Identify which cell holds the provided text, then report its [x, y] central coordinate. 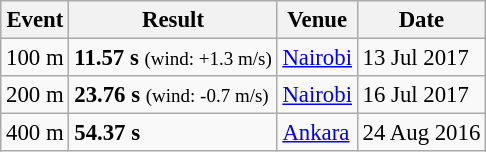
200 m [35, 95]
54.37 s [173, 133]
13 Jul 2017 [421, 58]
23.76 s (wind: -0.7 m/s) [173, 95]
Venue [317, 20]
Event [35, 20]
Date [421, 20]
11.57 s (wind: +1.3 m/s) [173, 58]
24 Aug 2016 [421, 133]
Result [173, 20]
100 m [35, 58]
Ankara [317, 133]
16 Jul 2017 [421, 95]
400 m [35, 133]
